Return [X, Y] of the center of cell containing provided text 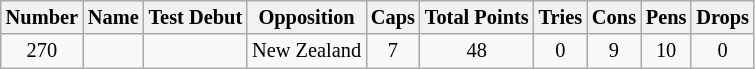
New Zealand [306, 51]
10 [666, 51]
Opposition [306, 17]
9 [614, 51]
48 [477, 51]
Caps [393, 17]
Cons [614, 17]
Drops [722, 17]
Name [114, 17]
270 [42, 51]
Tries [560, 17]
7 [393, 51]
Pens [666, 17]
Test Debut [196, 17]
Total Points [477, 17]
Number [42, 17]
